Provide the (x, y) coordinate of the cell's center where the given text is located.  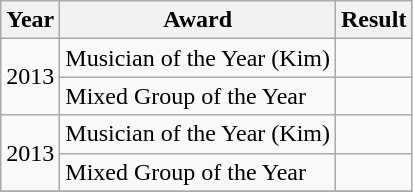
Year (30, 20)
Result (374, 20)
Award (198, 20)
